Detect which cell encompasses the target text, then output its (X, Y) center coordinate. 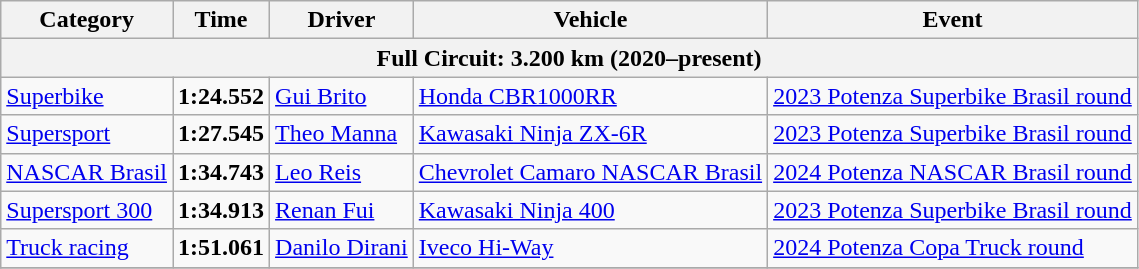
Full Circuit: 3.200 km (2020–present) (570, 58)
Honda CBR1000RR (590, 96)
Kawasaki Ninja 400 (590, 210)
Time (220, 20)
1:24.552 (220, 96)
2024 Potenza NASCAR Brasil round (953, 172)
Chevrolet Camaro NASCAR Brasil (590, 172)
Driver (342, 20)
Renan Fui (342, 210)
Gui Brito (342, 96)
NASCAR Brasil (87, 172)
1:27.545 (220, 134)
Event (953, 20)
Supersport (87, 134)
Danilo Dirani (342, 248)
Leo Reis (342, 172)
2024 Potenza Copa Truck round (953, 248)
Supersport 300 (87, 210)
Theo Manna (342, 134)
1:34.913 (220, 210)
Iveco Hi-Way (590, 248)
Superbike (87, 96)
Truck racing (87, 248)
Kawasaki Ninja ZX-6R (590, 134)
Vehicle (590, 20)
Category (87, 20)
1:51.061 (220, 248)
1:34.743 (220, 172)
